Detect which cell encompasses the target text, then output its (X, Y) center coordinate. 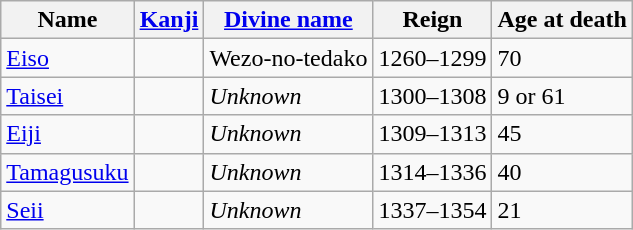
1309–1313 (432, 134)
Age at death (562, 20)
Tamagusuku (68, 172)
Kanji (169, 20)
Taisei (68, 96)
Divine name (288, 20)
1314–1336 (432, 172)
Name (68, 20)
45 (562, 134)
Eiji (68, 134)
Eiso (68, 58)
70 (562, 58)
1300–1308 (432, 96)
9 or 61 (562, 96)
40 (562, 172)
21 (562, 210)
1337–1354 (432, 210)
Seii (68, 210)
Wezo-no-tedako (288, 58)
1260–1299 (432, 58)
Reign (432, 20)
